Detect which cell encompasses the target text, then output its [X, Y] center coordinate. 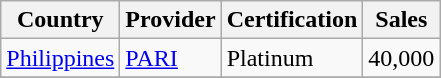
PARI [170, 58]
Country [60, 20]
Sales [402, 20]
Certification [292, 20]
Platinum [292, 58]
40,000 [402, 58]
Provider [170, 20]
Philippines [60, 58]
